Provide the (x, y) coordinate of the cell's center where the given text is located.  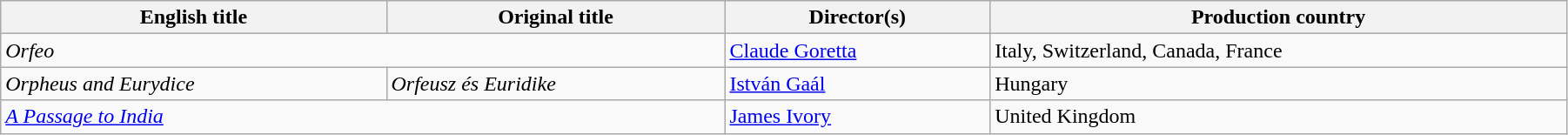
English title (193, 17)
James Ivory (858, 117)
Orfeo (363, 51)
Production country (1279, 17)
Italy, Switzerland, Canada, France (1279, 51)
United Kingdom (1279, 117)
Hungary (1279, 84)
A Passage to India (363, 117)
Director(s) (858, 17)
Original title (555, 17)
István Gaál (858, 84)
Orpheus and Eurydice (193, 84)
Claude Goretta (858, 51)
Orfeusz és Euridike (555, 84)
